Provide the (X, Y) coordinate of the cell's center where the given text is located.  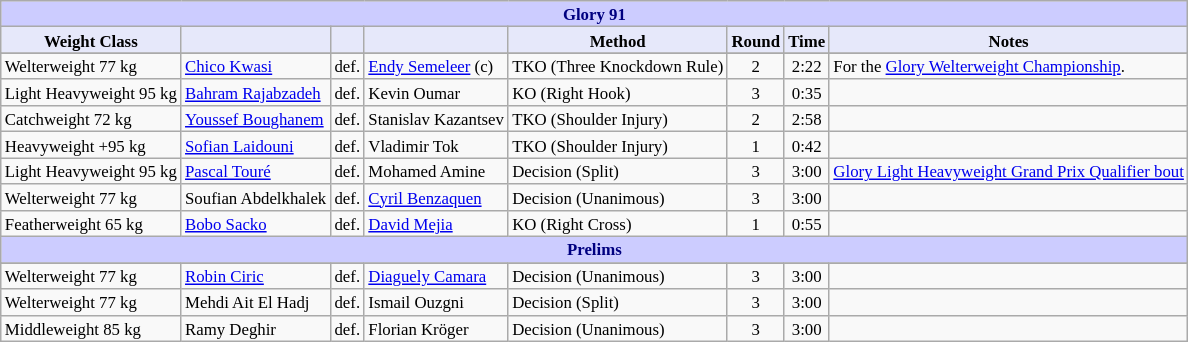
David Mejia (436, 224)
KO (Right Hook) (618, 93)
Featherweight 65 kg (91, 224)
Pascal Touré (256, 171)
Round (756, 40)
KO (Right Cross) (618, 224)
Kevin Oumar (436, 93)
Notes (1008, 40)
Ramy Deghir (256, 328)
Method (618, 40)
Mehdi Ait El Hadj (256, 302)
Middleweight 85 kg (91, 328)
Soufian Abdelkhalek (256, 197)
Vladimir Tok (436, 145)
Cyril Benzaquen (436, 197)
Bahram Rajabzadeh (256, 93)
Weight Class (91, 40)
Prelims (594, 250)
Glory Light Heavyweight Grand Prix Qualifier bout (1008, 171)
Diaguely Camara (436, 276)
Heavyweight +95 kg (91, 145)
Time (806, 40)
2:58 (806, 119)
Glory 91 (594, 14)
0:35 (806, 93)
Chico Kwasi (256, 66)
Robin Ciric (256, 276)
Endy Semeleer (c) (436, 66)
Ismail Ouzgni (436, 302)
TKO (Three Knockdown Rule) (618, 66)
Florian Kröger (436, 328)
Mohamed Amine (436, 171)
2:22 (806, 66)
0:55 (806, 224)
For the Glory Welterweight Championship. (1008, 66)
Youssef Boughanem (256, 119)
Bobo Sacko (256, 224)
Stanislav Kazantsev (436, 119)
Sofian Laidouni (256, 145)
0:42 (806, 145)
Catchweight 72 kg (91, 119)
